Output the (X, Y) coordinate of the center of the cell containing the given text.  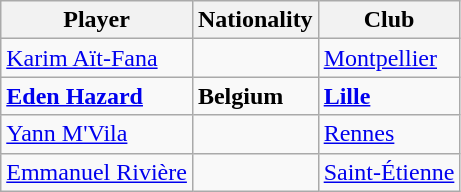
Karim Aït-Fana (97, 58)
Nationality (255, 20)
Belgium (255, 96)
Emmanuel Rivière (97, 172)
Club (389, 20)
Eden Hazard (97, 96)
Montpellier (389, 58)
Saint-Étienne (389, 172)
Rennes (389, 134)
Player (97, 20)
Lille (389, 96)
Yann M'Vila (97, 134)
